Identify which cell holds the provided text, then report its [x, y] central coordinate. 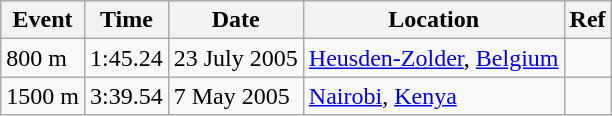
Time [126, 20]
23 July 2005 [236, 58]
Ref [588, 20]
1500 m [43, 96]
Nairobi, Kenya [434, 96]
Heusden-Zolder, Belgium [434, 58]
3:39.54 [126, 96]
Event [43, 20]
800 m [43, 58]
Date [236, 20]
1:45.24 [126, 58]
Location [434, 20]
7 May 2005 [236, 96]
